Locate the cell with the specified text and output its [X, Y] center coordinate. 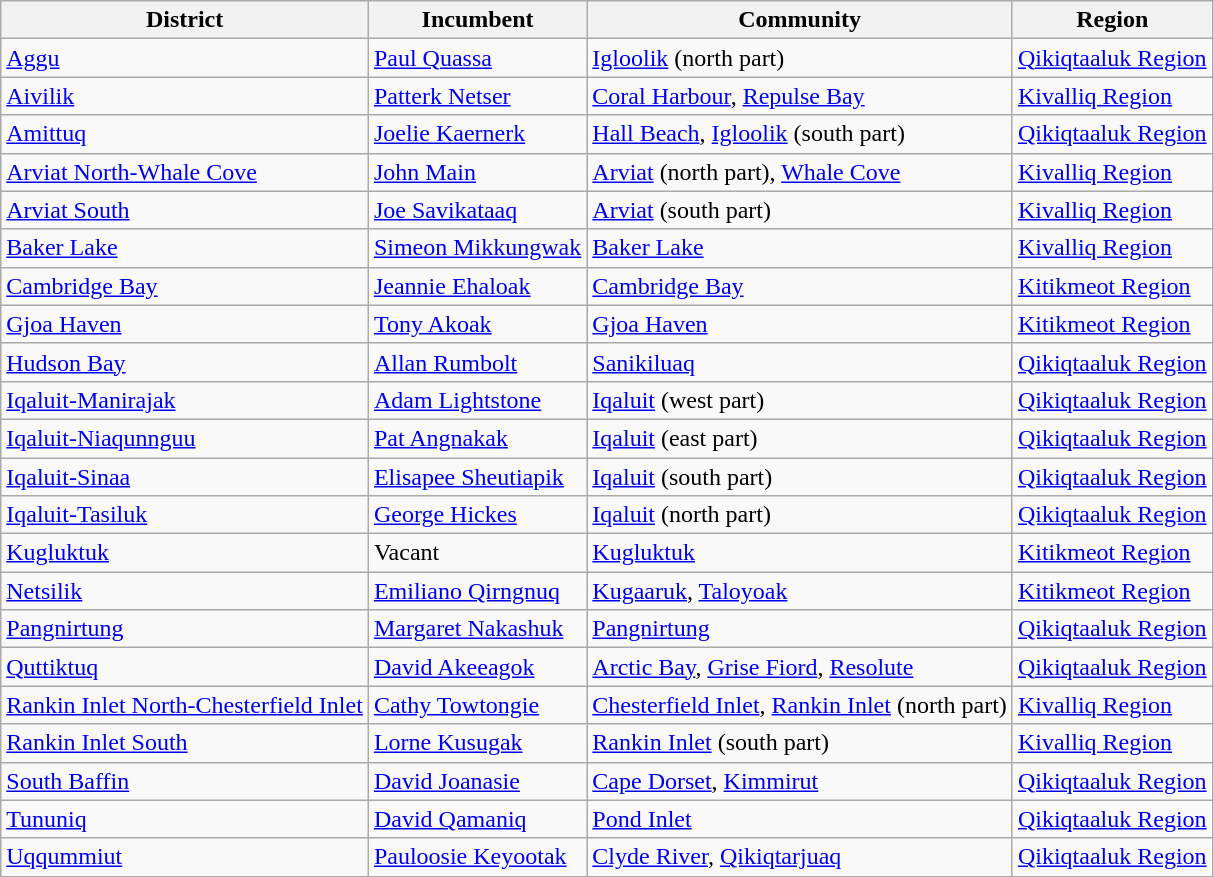
Pauloosie Keyootak [477, 857]
Igloolik (north part) [800, 58]
David Qamaniq [477, 819]
Joe Savikataaq [477, 210]
Quttiktuq [185, 667]
Arviat (south part) [800, 210]
Paul Quassa [477, 58]
Aivilik [185, 96]
Rankin Inlet North-Chesterfield Inlet [185, 705]
Emiliano Qirngnuq [477, 591]
George Hickes [477, 515]
Kugaaruk, Taloyoak [800, 591]
Region [1112, 20]
Iqaluit (south part) [800, 477]
Iqaluit-Niaqunnguu [185, 438]
Iqaluit-Manirajak [185, 400]
Iqaluit (east part) [800, 438]
Chesterfield Inlet, Rankin Inlet (north part) [800, 705]
David Akeeagok [477, 667]
David Joanasie [477, 781]
Clyde River, Qikiqtarjuaq [800, 857]
Vacant [477, 553]
Community [800, 20]
John Main [477, 172]
Hall Beach, Igloolik (south part) [800, 134]
District [185, 20]
Arctic Bay, Grise Fiord, Resolute [800, 667]
Cathy Towtongie [477, 705]
Aggu [185, 58]
Elisapee Sheutiapik [477, 477]
Netsilik [185, 591]
Arviat North-Whale Cove [185, 172]
Hudson Bay [185, 362]
Arviat (north part), Whale Cove [800, 172]
Margaret Nakashuk [477, 629]
Tony Akoak [477, 324]
Cape Dorset, Kimmirut [800, 781]
Simeon Mikkungwak [477, 248]
Tununiq [185, 819]
Iqaluit (west part) [800, 400]
Amittuq [185, 134]
Coral Harbour, Repulse Bay [800, 96]
Sanikiluaq [800, 362]
South Baffin [185, 781]
Allan Rumbolt [477, 362]
Pond Inlet [800, 819]
Rankin Inlet (south part) [800, 743]
Joelie Kaernerk [477, 134]
Iqaluit-Sinaa [185, 477]
Iqaluit (north part) [800, 515]
Jeannie Ehaloak [477, 286]
Adam Lightstone [477, 400]
Rankin Inlet South [185, 743]
Iqaluit-Tasiluk [185, 515]
Incumbent [477, 20]
Arviat South [185, 210]
Uqqummiut [185, 857]
Pat Angnakak [477, 438]
Patterk Netser [477, 96]
Lorne Kusugak [477, 743]
